For the text-containing cell, return its midpoint in [X, Y] coordinate format. 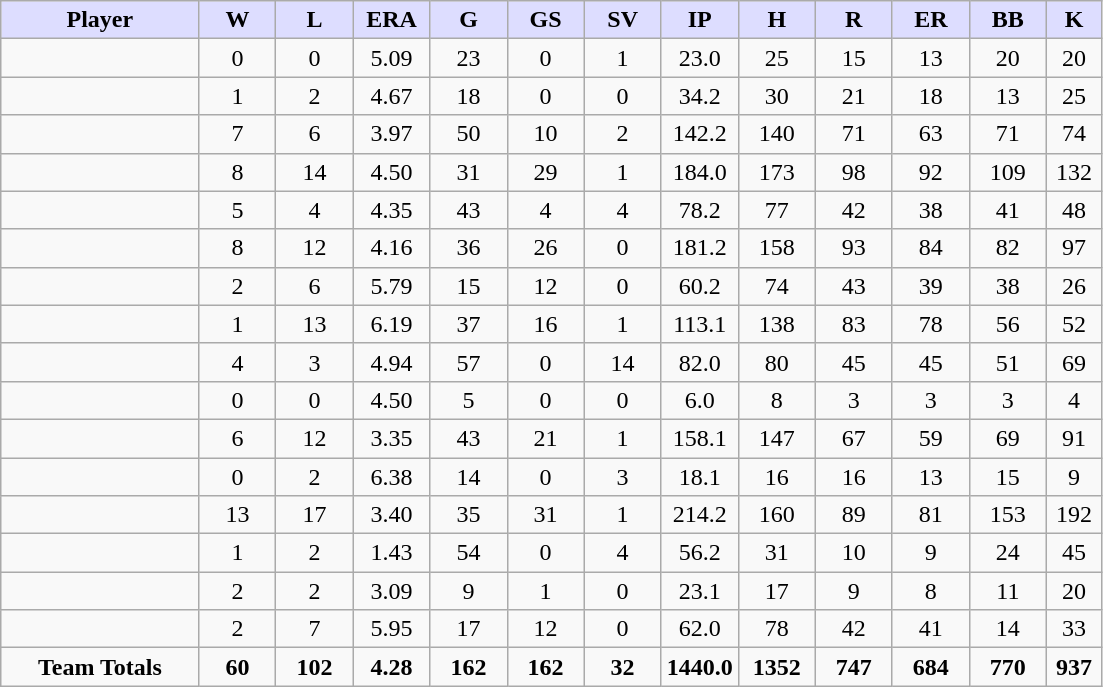
1440.0 [700, 667]
4.67 [392, 96]
1352 [776, 667]
138 [776, 324]
29 [546, 172]
W [238, 20]
84 [930, 248]
L [314, 20]
57 [468, 362]
35 [468, 515]
6.38 [392, 477]
34.2 [700, 96]
5.79 [392, 286]
60.2 [700, 286]
3.09 [392, 591]
30 [776, 96]
192 [1074, 515]
Player [100, 20]
113.1 [700, 324]
24 [1008, 553]
50 [468, 134]
52 [1074, 324]
3.97 [392, 134]
91 [1074, 438]
109 [1008, 172]
1.43 [392, 553]
39 [930, 286]
48 [1074, 210]
33 [1074, 629]
6.19 [392, 324]
H [776, 20]
684 [930, 667]
153 [1008, 515]
770 [1008, 667]
160 [776, 515]
92 [930, 172]
23 [468, 58]
747 [854, 667]
132 [1074, 172]
181.2 [700, 248]
23.0 [700, 58]
937 [1074, 667]
ER [930, 20]
51 [1008, 362]
173 [776, 172]
67 [854, 438]
36 [468, 248]
K [1074, 20]
142.2 [700, 134]
4.94 [392, 362]
93 [854, 248]
140 [776, 134]
82 [1008, 248]
4.35 [392, 210]
184.0 [700, 172]
GS [546, 20]
BB [1008, 20]
4.16 [392, 248]
37 [468, 324]
3.40 [392, 515]
ERA [392, 20]
11 [1008, 591]
63 [930, 134]
147 [776, 438]
62.0 [700, 629]
78.2 [700, 210]
81 [930, 515]
5.09 [392, 58]
56.2 [700, 553]
82.0 [700, 362]
Team Totals [100, 667]
23.1 [700, 591]
89 [854, 515]
18.1 [700, 477]
G [468, 20]
3.35 [392, 438]
54 [468, 553]
77 [776, 210]
IP [700, 20]
5.95 [392, 629]
158 [776, 248]
4.28 [392, 667]
56 [1008, 324]
97 [1074, 248]
59 [930, 438]
SV [622, 20]
158.1 [700, 438]
102 [314, 667]
98 [854, 172]
80 [776, 362]
6.0 [700, 400]
R [854, 20]
60 [238, 667]
214.2 [700, 515]
32 [622, 667]
83 [854, 324]
